Identify which cell holds the provided text, then report its (X, Y) central coordinate. 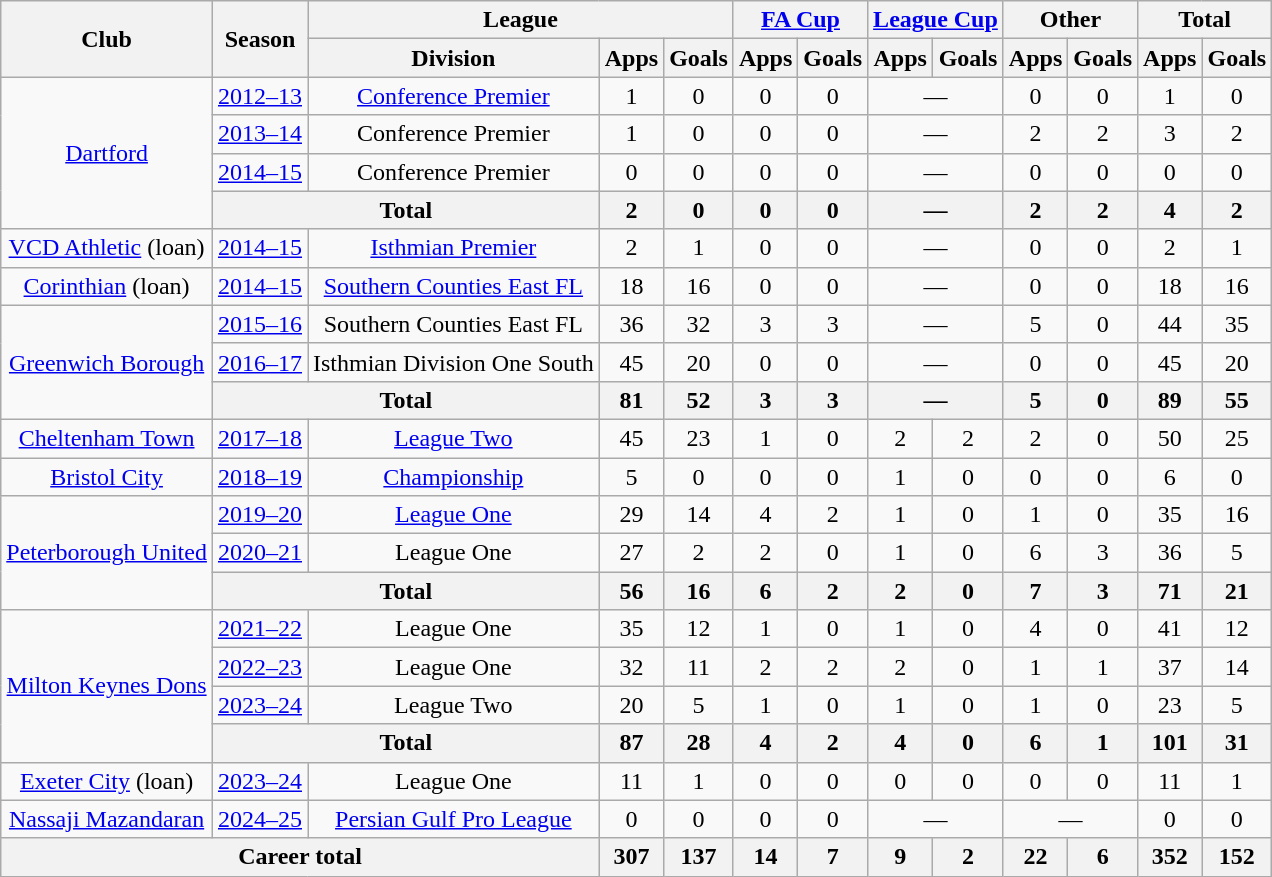
21 (1237, 591)
2012–13 (260, 96)
Cheltenham Town (107, 438)
137 (699, 857)
28 (699, 743)
Corinthian (loan) (107, 286)
352 (1170, 857)
81 (631, 400)
29 (631, 515)
Isthmian Premier (454, 248)
Bristol City (107, 477)
Persian Gulf Pro League (454, 819)
2020–21 (260, 553)
Nassaji Mazandaran (107, 819)
Peterborough United (107, 553)
2019–20 (260, 515)
44 (1170, 324)
2024–25 (260, 819)
Isthmian Division One South (454, 362)
52 (699, 400)
Championship (454, 477)
Season (260, 39)
2013–14 (260, 134)
2022–23 (260, 667)
Other (1070, 20)
37 (1170, 667)
League Cup (936, 20)
VCD Athletic (loan) (107, 248)
71 (1170, 591)
Milton Keynes Dons (107, 686)
2016–17 (260, 362)
Exeter City (loan) (107, 781)
25 (1237, 438)
2017–18 (260, 438)
56 (631, 591)
89 (1170, 400)
Career total (300, 857)
League (521, 20)
2018–19 (260, 477)
152 (1237, 857)
31 (1237, 743)
41 (1170, 629)
Division (454, 58)
Greenwich Borough (107, 362)
55 (1237, 400)
50 (1170, 438)
Dartford (107, 153)
2015–16 (260, 324)
FA Cup (800, 20)
87 (631, 743)
27 (631, 553)
101 (1170, 743)
22 (1035, 857)
307 (631, 857)
9 (900, 857)
2021–22 (260, 629)
Club (107, 39)
